Return the (X, Y) coordinate for the center point of the cell that contains the specified text.  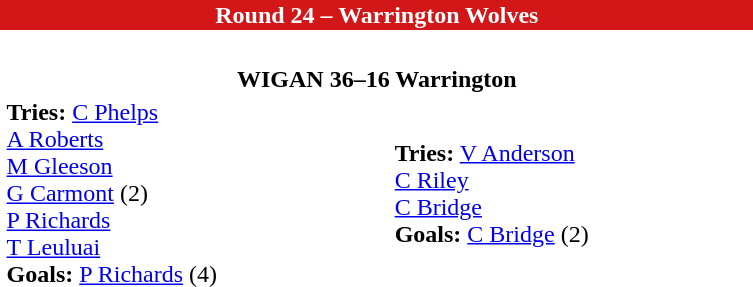
Round 24 – Warrington Wolves (377, 15)
WIGAN 36–16 Warrington (376, 79)
